Provide the [X, Y] coordinate of the cell's center where the given text is located.  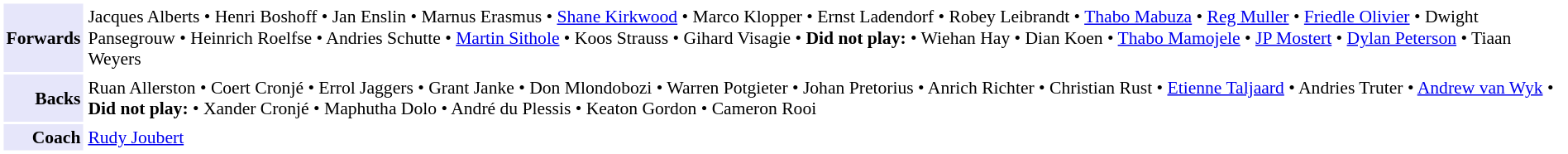
Forwards [43, 37]
Coach [43, 137]
Backs [43, 98]
Rudy Joubert [825, 137]
